Identify which cell holds the provided text, then report its [X, Y] central coordinate. 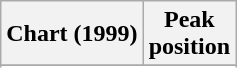
Peakposition [189, 34]
Chart (1999) [72, 34]
